Return [x, y] of the center of cell containing provided text 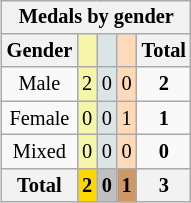
Gender [40, 51]
Mixed [40, 152]
Male [40, 84]
Medals by gender [96, 17]
3 [164, 185]
Female [40, 118]
